Return the [x, y] coordinate for the center point of the cell that contains the specified text.  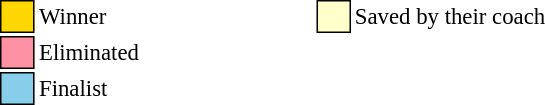
Finalist [88, 88]
Eliminated [88, 52]
Winner [88, 16]
